Identify which cell holds the provided text, then report its (X, Y) central coordinate. 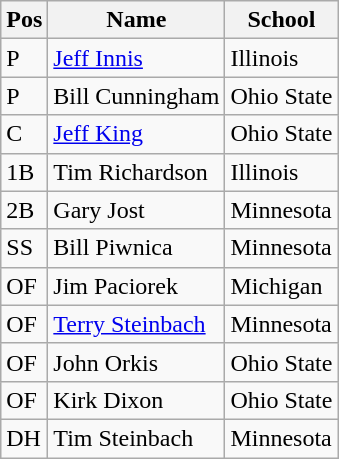
Jeff Innis (136, 58)
Jim Paciorek (136, 286)
Tim Steinbach (136, 438)
John Orkis (136, 362)
1B (24, 172)
SS (24, 248)
Pos (24, 20)
Jeff King (136, 134)
Tim Richardson (136, 172)
DH (24, 438)
Terry Steinbach (136, 324)
Gary Jost (136, 210)
C (24, 134)
Name (136, 20)
2B (24, 210)
Michigan (282, 286)
School (282, 20)
Kirk Dixon (136, 400)
Bill Cunningham (136, 96)
Bill Piwnica (136, 248)
